Scan for the cell matching the given text and deliver its (X, Y) coordinate at center. 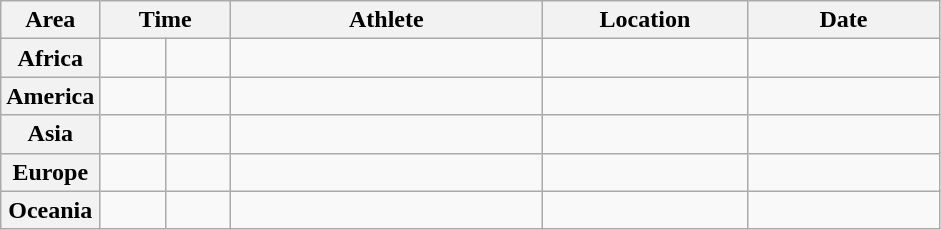
Africa (50, 58)
Athlete (386, 20)
Oceania (50, 210)
Asia (50, 134)
Area (50, 20)
America (50, 96)
Location (645, 20)
Time (166, 20)
Date (844, 20)
Europe (50, 172)
